From the cell containing the given text, extract its center point as [X, Y] coordinate. 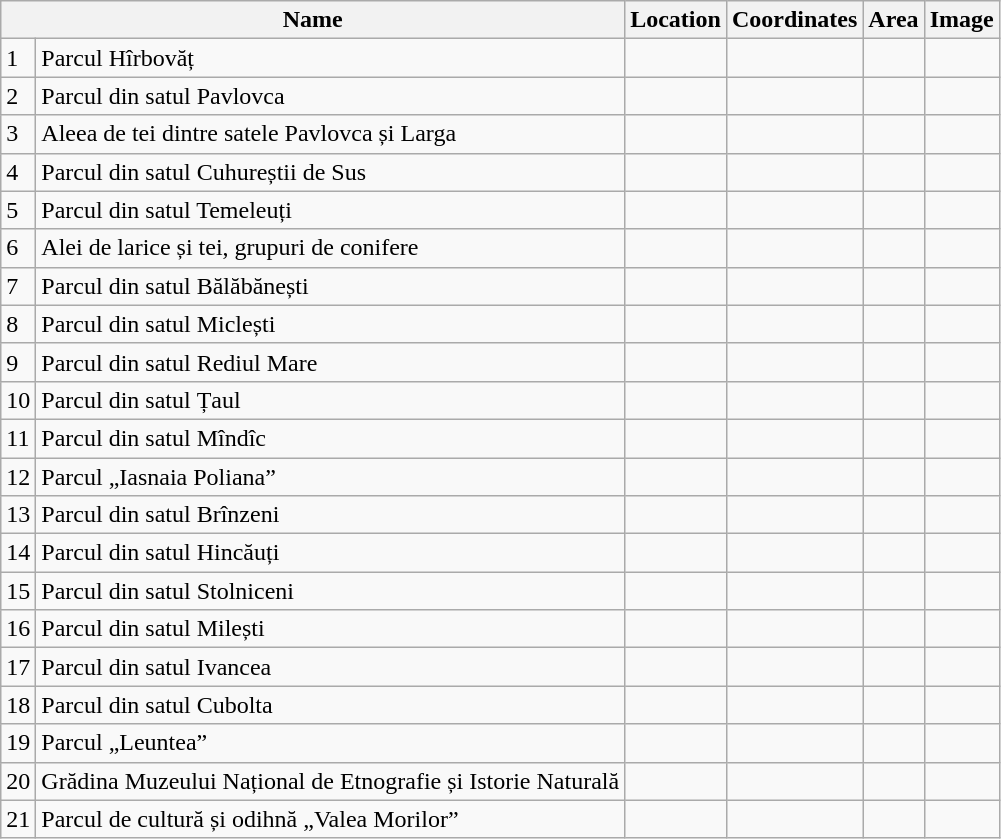
12 [18, 477]
4 [18, 172]
Area [894, 20]
10 [18, 400]
2 [18, 96]
Parcul din satul Mîndîc [330, 438]
Parcul din satul Miclești [330, 324]
Parcul din satul Brînzeni [330, 515]
21 [18, 819]
Parcul din satul Hincăuți [330, 553]
18 [18, 705]
15 [18, 591]
9 [18, 362]
Alei de larice și tei, grupuri de conifere [330, 248]
Location [676, 20]
Coordinates [794, 20]
17 [18, 667]
13 [18, 515]
19 [18, 743]
Parcul din satul Cuhureștii de Sus [330, 172]
Name [313, 20]
5 [18, 210]
Parcul din satul Ivancea [330, 667]
16 [18, 629]
Parcul din satul Stolniceni [330, 591]
14 [18, 553]
Parcul din satul Temeleuți [330, 210]
Grădina Muzeului Național de Etnografie și Istorie Naturală [330, 781]
Parcul din satul Milești [330, 629]
Parcul „Leuntea” [330, 743]
Parcul din satul Țaul [330, 400]
Aleea de tei dintre satele Pavlovca și Larga [330, 134]
7 [18, 286]
20 [18, 781]
Parcul „Iasnaia Poliana” [330, 477]
6 [18, 248]
Parcul din satul Cubolta [330, 705]
Parcul din satul Rediul Mare [330, 362]
Image [962, 20]
Parcul din satul Bălăbănești [330, 286]
8 [18, 324]
Parcul Hîrbovăț [330, 58]
Parcul din satul Pavlovca [330, 96]
3 [18, 134]
Parcul de cultură și odihnă „Valea Morilor” [330, 819]
1 [18, 58]
11 [18, 438]
